Extract the (X, Y) coordinate from the center of the cell holding the provided text.  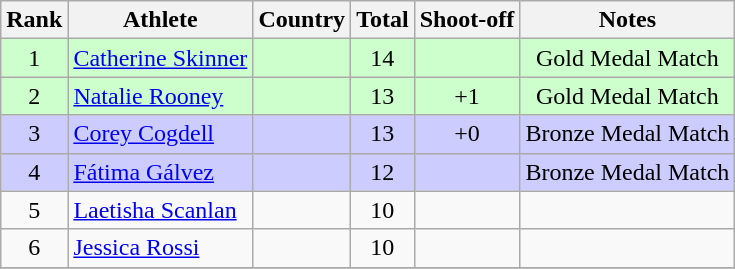
Jessica Rossi (160, 248)
+0 (467, 134)
Rank (34, 20)
1 (34, 58)
Country (302, 20)
5 (34, 210)
4 (34, 172)
+1 (467, 96)
Shoot-off (467, 20)
3 (34, 134)
2 (34, 96)
12 (383, 172)
Notes (628, 20)
Corey Cogdell (160, 134)
Total (383, 20)
Athlete (160, 20)
Fátima Gálvez (160, 172)
6 (34, 248)
Catherine Skinner (160, 58)
Natalie Rooney (160, 96)
14 (383, 58)
Laetisha Scanlan (160, 210)
